Return the [x, y] coordinate for the center point of the cell that contains the specified text.  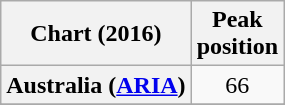
Chart (2016) [96, 34]
Peakposition [237, 34]
Australia (ARIA) [96, 85]
66 [237, 85]
